Capture the cell that displays the provided text and extract its [X, Y] central coordinate. 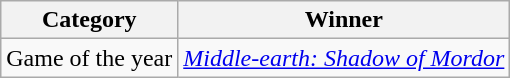
Winner [344, 20]
Game of the year [90, 58]
Middle-earth: Shadow of Mordor [344, 58]
Category [90, 20]
